Return the (x, y) coordinate for the center point of the cell that contains the specified text.  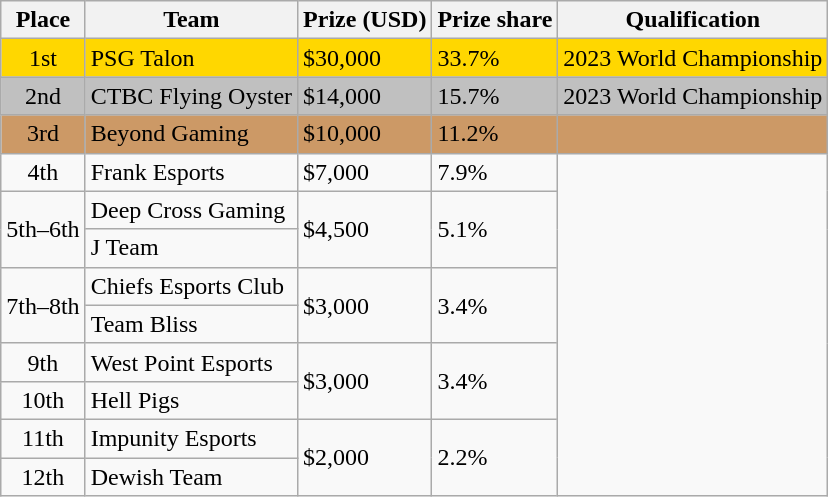
11.2% (495, 134)
West Point Esports (191, 362)
Hell Pigs (191, 400)
3rd (43, 134)
$4,500 (365, 229)
Frank Esports (191, 172)
Deep Cross Gaming (191, 210)
11th (43, 438)
2nd (43, 96)
J Team (191, 248)
$2,000 (365, 457)
7.9% (495, 172)
Team (191, 20)
Chiefs Esports Club (191, 286)
2.2% (495, 457)
5th–6th (43, 229)
Team Bliss (191, 324)
12th (43, 477)
Beyond Gaming (191, 134)
Impunity Esports (191, 438)
$30,000 (365, 58)
9th (43, 362)
Place (43, 20)
PSG Talon (191, 58)
7th–8th (43, 305)
$10,000 (365, 134)
Prize (USD) (365, 20)
10th (43, 400)
4th (43, 172)
Dewish Team (191, 477)
33.7% (495, 58)
$14,000 (365, 96)
Qualification (693, 20)
1st (43, 58)
Prize share (495, 20)
5.1% (495, 229)
CTBC Flying Oyster (191, 96)
$7,000 (365, 172)
15.7% (495, 96)
